For the text-containing cell, return its midpoint in [X, Y] coordinate format. 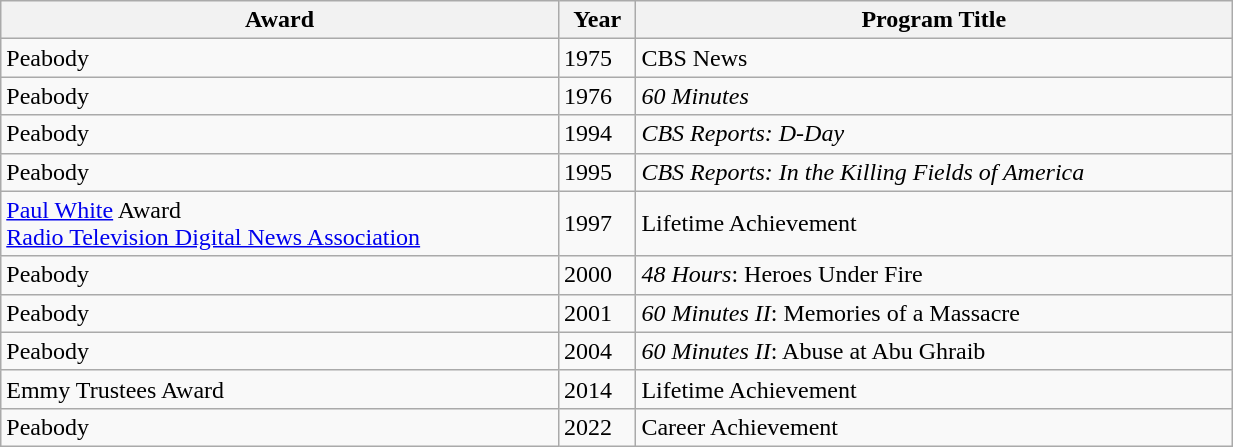
1997 [597, 224]
2014 [597, 389]
2004 [597, 351]
CBS News [934, 58]
1976 [597, 96]
2001 [597, 313]
CBS Reports: D-Day [934, 134]
Career Achievement [934, 427]
1994 [597, 134]
Paul White AwardRadio Television Digital News Association [280, 224]
Program Title [934, 20]
Emmy Trustees Award [280, 389]
Year [597, 20]
Award [280, 20]
1975 [597, 58]
1995 [597, 172]
CBS Reports: In the Killing Fields of America [934, 172]
2000 [597, 275]
60 Minutes II: Memories of a Massacre [934, 313]
48 Hours: Heroes Under Fire [934, 275]
60 Minutes [934, 96]
60 Minutes II: Abuse at Abu Ghraib [934, 351]
2022 [597, 427]
